Search for the cell housing the specified text and yield its [X, Y] center coordinate. 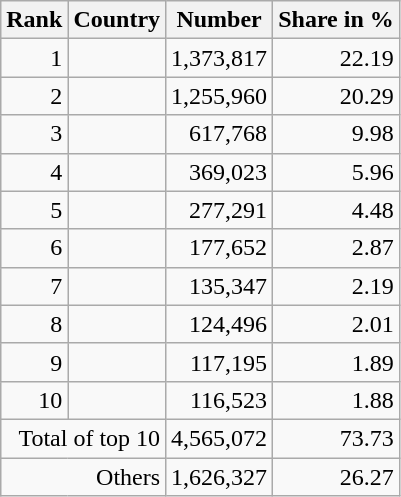
Number [220, 20]
8 [34, 324]
Total of top 10 [84, 438]
4.48 [336, 210]
2 [34, 96]
Others [84, 477]
26.27 [336, 477]
9 [34, 362]
10 [34, 400]
124,496 [220, 324]
369,023 [220, 172]
1,626,327 [220, 477]
Rank [34, 20]
177,652 [220, 248]
117,195 [220, 362]
Country [117, 20]
2.87 [336, 248]
617,768 [220, 134]
5.96 [336, 172]
22.19 [336, 58]
20.29 [336, 96]
7 [34, 286]
1,255,960 [220, 96]
135,347 [220, 286]
4 [34, 172]
Share in % [336, 20]
1.89 [336, 362]
5 [34, 210]
6 [34, 248]
1 [34, 58]
73.73 [336, 438]
3 [34, 134]
116,523 [220, 400]
9.98 [336, 134]
4,565,072 [220, 438]
277,291 [220, 210]
1,373,817 [220, 58]
1.88 [336, 400]
2.19 [336, 286]
2.01 [336, 324]
